Pinpoint the cell where the given text exists, returning its (x, y) midpoint coordinate. 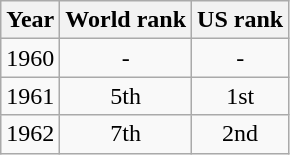
1st (240, 96)
1960 (30, 58)
7th (126, 134)
Year (30, 20)
US rank (240, 20)
1961 (30, 96)
1962 (30, 134)
2nd (240, 134)
World rank (126, 20)
5th (126, 96)
